Provide the [X, Y] coordinate of the cell's center where the given text is located.  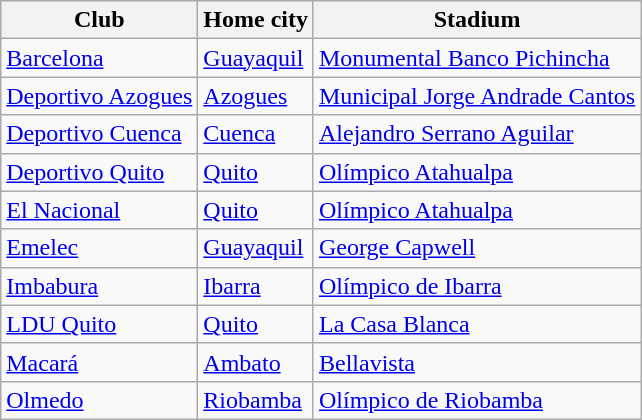
George Capwell [476, 248]
La Casa Blanca [476, 324]
Monumental Banco Pichincha [476, 58]
Cuenca [256, 134]
Bellavista [476, 362]
Imbabura [100, 286]
Emelec [100, 248]
Club [100, 20]
Barcelona [100, 58]
Deportivo Azogues [100, 96]
El Nacional [100, 210]
Home city [256, 20]
Olmedo [100, 400]
Deportivo Cuenca [100, 134]
Olímpico de Riobamba [476, 400]
Olímpico de Ibarra [476, 286]
Ambato [256, 362]
Azogues [256, 96]
Macará [100, 362]
Riobamba [256, 400]
LDU Quito [100, 324]
Deportivo Quito [100, 172]
Alejandro Serrano Aguilar [476, 134]
Stadium [476, 20]
Municipal Jorge Andrade Cantos [476, 96]
Ibarra [256, 286]
